For the text-containing cell, return its midpoint in (X, Y) coordinate format. 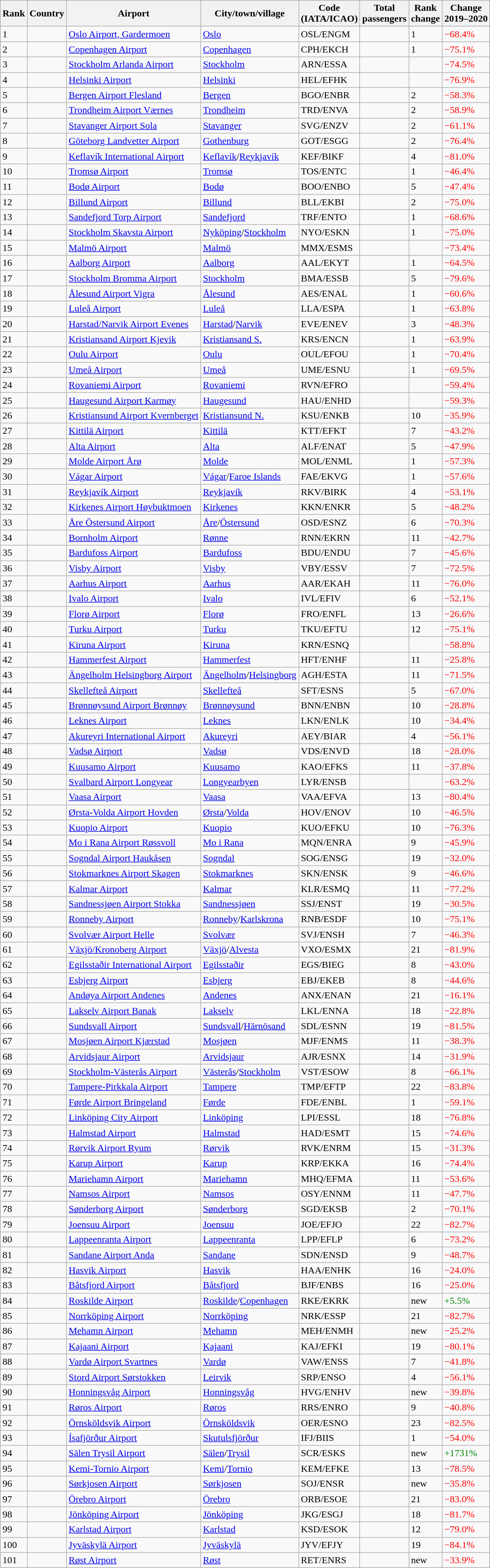
Kuusamo Airport (134, 767)
−76.0% (466, 583)
Alta Airport (134, 446)
89 (14, 1377)
76 (14, 1178)
−58.9% (466, 110)
91 (14, 1407)
Bergen (250, 95)
Helsinki (250, 80)
Vaasa (250, 797)
100 (14, 1545)
Göteborg Landvetter Airport (134, 141)
Tampere (250, 1087)
Ivalo (250, 599)
Halmstad (250, 1133)
−71.5% (466, 675)
Mehamn Airport (134, 1331)
−53.1% (466, 492)
24 (14, 385)
−45.9% (466, 843)
−37.8% (466, 767)
LLA/ESPA (329, 309)
72 (14, 1117)
SDL/ESNN (329, 1026)
Jyväskylä Airport (134, 1545)
FDE/ENBL (329, 1102)
Luleå Airport (134, 309)
Halmstad Airport (134, 1133)
Mo i Rana (250, 843)
Rørvik (250, 1148)
61 (14, 950)
101 (14, 1560)
SFT/ESNS (329, 690)
KTT/EFKT (329, 431)
Aalborg Airport (134, 263)
Norrköping (250, 1316)
Kajaani Airport (134, 1346)
−58.8% (466, 644)
KSD/ESOK (329, 1530)
Ørsta-Volda Airport Hovden (134, 812)
Trondheim Airport Værnes (134, 110)
−81.0% (466, 156)
VST/ESOW (329, 1072)
ALF/ENAT (329, 446)
VXO/ESMX (329, 950)
Stokmarknes (250, 873)
Sønderborg Airport (134, 1209)
75 (14, 1163)
Örnsköldsvik Airport (134, 1423)
KLR/ESMQ (329, 888)
−81.5% (466, 1026)
TMP/EFTP (329, 1087)
Egilsstaðir (250, 965)
Turku Airport (134, 629)
Røst (250, 1560)
EGS/BIEG (329, 965)
−25.2% (466, 1331)
47 (14, 736)
Lakselv (250, 1011)
Stavanger Airport Sola (134, 125)
−43.2% (466, 431)
−35.8% (466, 1484)
RNN/EKRN (329, 538)
IFJ/BIIS (329, 1438)
Tromsø Airport (134, 171)
−74.4% (466, 1163)
−72.5% (466, 568)
Country (47, 14)
Førde Airport Bringeland (134, 1102)
Honningsvåg Airport (134, 1392)
SSJ/ENST (329, 904)
Brønnøysund (250, 706)
20 (14, 324)
−32.0% (466, 858)
Haugesund Airport Karmøy (134, 400)
Örebro (250, 1499)
−59.3% (466, 400)
−58.3% (466, 95)
−84.1% (466, 1545)
SKN/ENSK (329, 873)
Rovaniemi (250, 385)
IVL/EFIV (329, 599)
Aarhus (250, 583)
66 (14, 1026)
VAA/EFVA (329, 797)
31 (14, 492)
−67.0% (466, 690)
Leknes (250, 721)
73 (14, 1133)
Rovaniemi Airport (134, 385)
AAL/EKYT (329, 263)
Sandane (250, 1255)
−48.7% (466, 1255)
BGO/ENBR (329, 95)
KRP/EKKA (329, 1163)
Namsos (250, 1194)
KAO/EFKS (329, 767)
68 (14, 1056)
25 (14, 400)
Keflavík International Airport (134, 156)
OER/ESNO (329, 1423)
Kristiansund Airport Kvernberget (134, 415)
Namsos Airport (134, 1194)
Code(IATA/ICAO) (329, 14)
Norrköping Airport (134, 1316)
−83.8% (466, 1087)
Haugesund (250, 400)
Bodø (250, 186)
−68.6% (466, 217)
−63.9% (466, 339)
−46.4% (466, 171)
−66.1% (466, 1072)
Andenes (250, 995)
Totalpassengers (384, 14)
−64.5% (466, 263)
Luleå (250, 309)
Lappeenranta Airport (134, 1240)
HAD/ESMT (329, 1133)
Sønderborg (250, 1209)
HAU/ENHD (329, 400)
−59.1% (466, 1102)
Svalbard Airport Longyear (134, 782)
Rankchange (425, 14)
KKN/ENKR (329, 507)
−76.8% (466, 1117)
Bornholm Airport (134, 538)
−73.2% (466, 1240)
78 (14, 1209)
−48.2% (466, 507)
28 (14, 446)
Mariehamn (250, 1178)
57 (14, 888)
82 (14, 1270)
−74.5% (466, 65)
Hammerfest Airport (134, 660)
94 (14, 1453)
Joensuu Airport (134, 1224)
−44.6% (466, 980)
Åre Östersund Airport (134, 522)
MQN/ENRA (329, 843)
Egilsstaðir International Airport (134, 965)
−40.8% (466, 1407)
Keflavík/Reykjavík (250, 156)
Kalmar Airport (134, 888)
BOO/ENBO (329, 186)
Tampere-Pirkkala Airport (134, 1087)
SRP/ENSO (329, 1377)
Växjö/Alvesta (250, 950)
SGD/EKSB (329, 1209)
JKG/ESGJ (329, 1514)
Bardufoss (250, 553)
KUO/EFKU (329, 827)
Svolvær Airport Helle (134, 935)
−22.8% (466, 1011)
Visby Airport (134, 568)
Kirkenes (250, 507)
44 (14, 690)
Sogndal Airport Haukåsen (134, 858)
−74.6% (466, 1133)
Jönköping (250, 1514)
Ronneby/Karlskrona (250, 919)
LYR/ENSB (329, 782)
64 (14, 995)
KEF/BIKF (329, 156)
JYV/EFJY (329, 1545)
−60.6% (466, 293)
Kristiansund N. (250, 415)
UME/ESNU (329, 370)
Turku (250, 629)
Linköping City Airport (134, 1117)
Skellefteå (250, 690)
98 (14, 1514)
69 (14, 1072)
Kuopio Airport (134, 827)
Mosjøen Airport Kjærstad (134, 1041)
Stockholm Skavsta Airport (134, 233)
TOS/ENTC (329, 171)
−70.1% (466, 1209)
Røst Airport (134, 1560)
Molde (250, 461)
−35.9% (466, 415)
OUL/EFOU (329, 354)
AJR/ESNX (329, 1056)
AAR/EKAH (329, 583)
Molde Airport Årø (134, 461)
EBJ/EKEB (329, 980)
Gothenburg (250, 141)
HFT/ENHF (329, 660)
Svolvær (250, 935)
−79.6% (466, 278)
KRN/ESNQ (329, 644)
JOE/EFJO (329, 1224)
90 (14, 1392)
93 (14, 1438)
TRF/ENTO (329, 217)
Nyköping/Stockholm (250, 233)
Arvidsjaur Airport (134, 1056)
38 (14, 599)
Linköping (250, 1117)
Kemi/Tornio (250, 1469)
−76.3% (466, 827)
42 (14, 660)
37 (14, 583)
Skutulsfjörður (250, 1438)
Båtsfjord Airport (134, 1285)
−31.9% (466, 1056)
63 (14, 980)
Vardø (250, 1362)
80 (14, 1240)
Arvidsjaur (250, 1056)
Hammerfest (250, 660)
Lappeenranta (250, 1240)
−76.9% (466, 80)
LPP/EFLP (329, 1240)
Örebro Airport (134, 1499)
65 (14, 1011)
Stavanger (250, 125)
LPI/ESSL (329, 1117)
Ängelholm Helsingborg Airport (134, 675)
Sundsvall/Härnösand (250, 1026)
Kristiansand S. (250, 339)
Akureyri International Airport (134, 736)
Leirvik (250, 1377)
BLL/EKBI (329, 202)
−30.5% (466, 904)
45 (14, 706)
77 (14, 1194)
Andøya Airport Andenes (134, 995)
AES/ENAL (329, 293)
BDU/ENDU (329, 553)
BNN/ENBN (329, 706)
Mosjøen (250, 1041)
Hasvik Airport (134, 1270)
−47.4% (466, 186)
MJF/ENMS (329, 1041)
−48.3% (466, 324)
Kiruna (250, 644)
−34.4% (466, 721)
TKU/EFTU (329, 629)
32 (14, 507)
Kittilä (250, 431)
Stord Airport Sørstokken (134, 1377)
−61.1% (466, 125)
LKL/ENNA (329, 1011)
Ålesund Airport Vigra (134, 293)
30 (14, 477)
Brønnøysund Airport Brønnøy (134, 706)
Ísafjörður Airport (134, 1438)
Førde (250, 1102)
Karup Airport (134, 1163)
46 (14, 721)
Kajaani (250, 1346)
51 (14, 797)
Rønne (250, 538)
56 (14, 873)
ANX/ENAN (329, 995)
Vadsø (250, 751)
35 (14, 553)
Røros (250, 1407)
−81.7% (466, 1514)
MMX/ESMS (329, 248)
RET/ENRS (329, 1560)
Harstad/Narvik (250, 324)
Mehamn (250, 1331)
39 (14, 614)
71 (14, 1102)
Billund Airport (134, 202)
−46.6% (466, 873)
Aalborg (250, 263)
BJF/ENBS (329, 1285)
SCR/ESKS (329, 1453)
Reykjavík (250, 492)
Helsinki Airport (134, 80)
96 (14, 1484)
Sandnessjøen (250, 904)
Vágar/Faroe Islands (250, 477)
88 (14, 1362)
NRK/ESSP (329, 1316)
−16.1% (466, 995)
−47.7% (466, 1194)
Stockholm-Västerås Airport (134, 1072)
Oulu Airport (134, 354)
−63.2% (466, 782)
67 (14, 1041)
SDN/ENSD (329, 1255)
−54.0% (466, 1438)
−39.8% (466, 1392)
−26.6% (466, 614)
Stockholm Arlanda Airport (134, 65)
Kittilä Airport (134, 431)
33 (14, 522)
87 (14, 1346)
Umeå (250, 370)
Florø Airport (134, 614)
Billund (250, 202)
RNB/ESDF (329, 919)
AEY/BIAR (329, 736)
43 (14, 675)
Change2019–2020 (466, 14)
HEL/EFHK (329, 80)
26 (14, 415)
Visby (250, 568)
Ängelholm/Helsingborg (250, 675)
Växjö/Kronoberg Airport (134, 950)
Västerås/Stockholm (250, 1072)
−80.1% (466, 1346)
Kuopio (250, 827)
Longyearbyen (250, 782)
−68.4% (466, 34)
RRS/ENRO (329, 1407)
−46.5% (466, 812)
OSD/ESNZ (329, 522)
99 (14, 1530)
MOL/ENML (329, 461)
70 (14, 1087)
Karlstad (250, 1530)
−43.0% (466, 965)
−52.1% (466, 599)
Sogndal (250, 858)
Malmö (250, 248)
−25.8% (466, 660)
−31.3% (466, 1148)
40 (14, 629)
Kuusamo (250, 767)
81 (14, 1255)
Ørsta/Volda (250, 812)
OSY/ENNM (329, 1194)
59 (14, 919)
97 (14, 1499)
−69.5% (466, 370)
Malmö Airport (134, 248)
−24.0% (466, 1270)
−53.6% (466, 1178)
Vadsø Airport (134, 751)
Sälen Trysil Airport (134, 1453)
−80.4% (466, 797)
Karlstad Airport (134, 1530)
−82.5% (466, 1423)
85 (14, 1316)
HVG/ENHV (329, 1392)
LKN/ENLK (329, 721)
36 (14, 568)
−79.0% (466, 1530)
Kiruna Airport (134, 644)
Oslo Airport, Gardermoen (134, 34)
FAE/EKVG (329, 477)
Vaasa Airport (134, 797)
Bergen Airport Flesland (134, 95)
Bodø Airport (134, 186)
Skellefteå Airport (134, 690)
Honningsvåg (250, 1392)
62 (14, 965)
52 (14, 812)
Umeå Airport (134, 370)
Leknes Airport (134, 721)
Sandane Airport Anda (134, 1255)
Karup (250, 1163)
49 (14, 767)
55 (14, 858)
ORB/ESOE (329, 1499)
−73.4% (466, 248)
−76.4% (466, 141)
Kemi-Tornio Airport (134, 1469)
Roskilde/Copenhagen (250, 1301)
−42.7% (466, 538)
CPH/EKCH (329, 49)
79 (14, 1224)
−46.3% (466, 935)
Røros Airport (134, 1407)
−47.9% (466, 446)
VDS/ENVD (329, 751)
BMA/ESSB (329, 278)
Florø (250, 614)
KRS/ENCN (329, 339)
AGH/ESTA (329, 675)
RVN/EFRO (329, 385)
−70.4% (466, 354)
Ronneby Airport (134, 919)
Alta (250, 446)
95 (14, 1469)
34 (14, 538)
−45.6% (466, 553)
86 (14, 1331)
SOG/ENSG (329, 858)
50 (14, 782)
Mo i Rana Airport Røssvoll (134, 843)
SVJ/ENSH (329, 935)
Kirkenes Airport Høybuktmoen (134, 507)
FRO/ENFL (329, 614)
HOV/ENOV (329, 812)
−78.5% (466, 1469)
53 (14, 827)
−57.3% (466, 461)
ARN/ESSA (329, 65)
Oulu (250, 354)
Esbjerg Airport (134, 980)
−38.3% (466, 1041)
Joensuu (250, 1224)
−70.3% (466, 522)
Harstad/Narvik Airport Evenes (134, 324)
−83.0% (466, 1499)
Tromsø (250, 171)
Sälen/Trysil (250, 1453)
Trondheim (250, 110)
Aarhus Airport (134, 583)
NYO/ESKN (329, 233)
Ålesund (250, 293)
92 (14, 1423)
MHQ/EFMA (329, 1178)
Åre/Östersund (250, 522)
RKE/EKRK (329, 1301)
84 (14, 1301)
Kalmar (250, 888)
OSL/ENGM (329, 34)
GOT/ESGG (329, 141)
Stockholm Bromma Airport (134, 278)
City/town/village (250, 14)
HAA/ENHK (329, 1270)
−28.0% (466, 751)
EVE/ENEV (329, 324)
−33.9% (466, 1560)
Rank (14, 14)
Sandefjord Torp Airport (134, 217)
−57.6% (466, 477)
60 (14, 935)
Vardø Airport Svartnes (134, 1362)
−63.8% (466, 309)
Vágar Airport (134, 477)
Båtsfjord (250, 1285)
Kristiansand Airport Kjevik (134, 339)
Sundsvall Airport (134, 1026)
+1731% (466, 1453)
VAW/ENSS (329, 1362)
Rørvik Airport Ryum (134, 1148)
Reykjavík Airport (134, 492)
54 (14, 843)
−41.8% (466, 1362)
Bardufoss Airport (134, 553)
Sandefjord (250, 217)
Sørkjosen Airport (134, 1484)
Copenhagen (250, 49)
29 (14, 461)
27 (14, 431)
KSU/ENKB (329, 415)
17 (14, 278)
Esbjerg (250, 980)
SVG/ENZV (329, 125)
−81.9% (466, 950)
Akureyri (250, 736)
SOJ/ENSR (329, 1484)
VBY/ESSV (329, 568)
Roskilde Airport (134, 1301)
74 (14, 1148)
−25.0% (466, 1285)
Örnsköldsvik (250, 1423)
+5.5% (466, 1301)
KAJ/EFKI (329, 1346)
Jyväskylä (250, 1545)
48 (14, 751)
−59.4% (466, 385)
Copenhagen Airport (134, 49)
Airport (134, 14)
MEH/ENMH (329, 1331)
−77.2% (466, 888)
41 (14, 644)
Sandnessjøen Airport Stokka (134, 904)
83 (14, 1285)
Hasvik (250, 1270)
Lakselv Airport Banak (134, 1011)
−28.8% (466, 706)
Mariehamn Airport (134, 1178)
RVK/ENRM (329, 1148)
KEM/EFKE (329, 1469)
Stokmarknes Airport Skagen (134, 873)
Oslo (250, 34)
Jönköping Airport (134, 1514)
TRD/ENVA (329, 110)
RKV/BIRK (329, 492)
Sørkjosen (250, 1484)
58 (14, 904)
Ivalo Airport (134, 599)
